Return [x, y] of the center of cell containing provided text 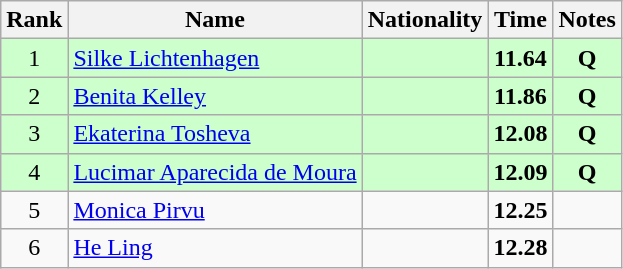
5 [34, 210]
Rank [34, 20]
Notes [587, 20]
Lucimar Aparecida de Moura [215, 172]
Time [520, 20]
12.08 [520, 134]
12.09 [520, 172]
Monica Pirvu [215, 210]
1 [34, 58]
2 [34, 96]
3 [34, 134]
6 [34, 248]
Nationality [425, 20]
Benita Kelley [215, 96]
Silke Lichtenhagen [215, 58]
11.86 [520, 96]
He Ling [215, 248]
11.64 [520, 58]
Name [215, 20]
4 [34, 172]
Ekaterina Tosheva [215, 134]
12.28 [520, 248]
12.25 [520, 210]
